Return the (x, y) coordinate for the center point of the cell that contains the specified text.  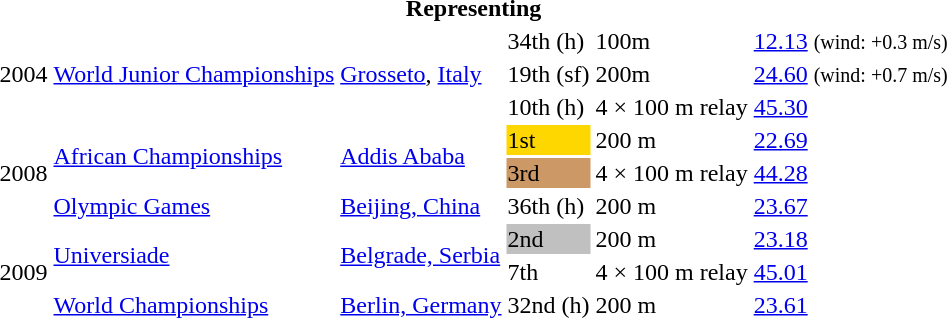
10th (h) (548, 107)
2nd (548, 239)
Grosseto, Italy (421, 74)
Beijing, China (421, 206)
Universiade (194, 256)
19th (sf) (548, 74)
1st (548, 140)
100m (672, 41)
Olympic Games (194, 206)
36th (h) (548, 206)
3rd (548, 173)
200m (672, 74)
Addis Ababa (421, 156)
African Championships (194, 156)
7th (548, 272)
Belgrade, Serbia (421, 256)
34th (h) (548, 41)
World Junior Championships (194, 74)
